Return (x, y) of the center of cell containing provided text 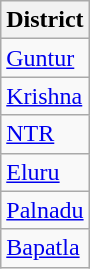
Bapatla (45, 248)
Eluru (45, 172)
Palnadu (45, 210)
Guntur (45, 58)
Krishna (45, 96)
NTR (45, 134)
District (45, 20)
